Identify which cell holds the provided text, then report its [X, Y] central coordinate. 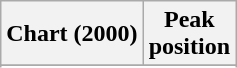
Chart (2000) [72, 34]
Peakposition [189, 34]
